Return (x, y) of the center of cell containing provided text 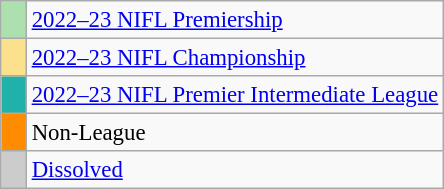
Non-League (234, 133)
2022–23 NIFL Premiership (234, 20)
2022–23 NIFL Premier Intermediate League (234, 95)
Dissolved (234, 170)
2022–23 NIFL Championship (234, 58)
